Locate the cell with the specified text and output its [X, Y] center coordinate. 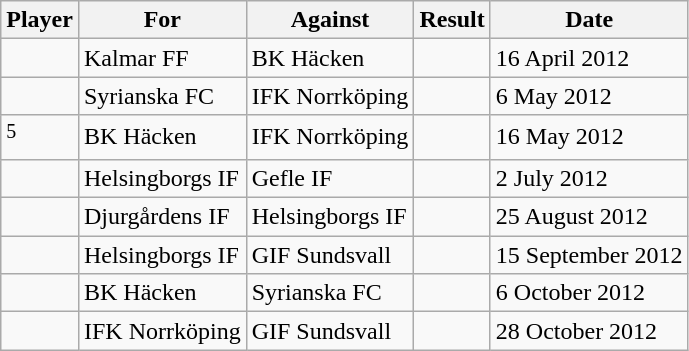
5 [40, 138]
16 April 2012 [589, 58]
Gefle IF [330, 178]
25 August 2012 [589, 217]
Kalmar FF [162, 58]
Djurgårdens IF [162, 217]
For [162, 20]
28 October 2012 [589, 331]
16 May 2012 [589, 138]
2 July 2012 [589, 178]
Player [40, 20]
Result [452, 20]
15 September 2012 [589, 255]
6 May 2012 [589, 96]
6 October 2012 [589, 293]
Date [589, 20]
Against [330, 20]
